Locate the cell with the specified text and output its (X, Y) center coordinate. 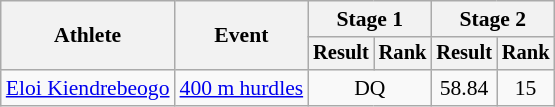
Athlete (88, 36)
15 (526, 88)
Event (242, 36)
DQ (370, 88)
Stage 1 (370, 19)
400 m hurdles (242, 88)
Stage 2 (492, 19)
Eloi Kiendrebeogo (88, 88)
58.84 (464, 88)
